Return [X, Y] of the center of cell containing provided text 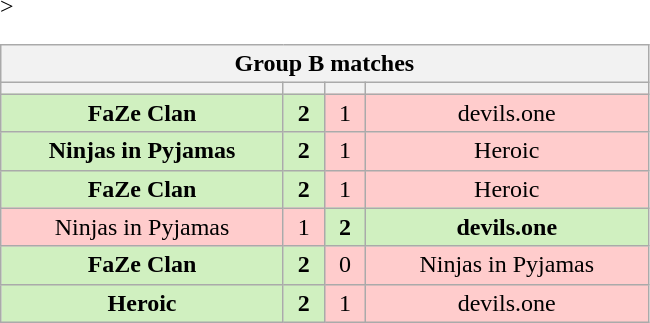
Group B matches [324, 64]
0 [344, 265]
